Capture the cell that displays the provided text and extract its (X, Y) central coordinate. 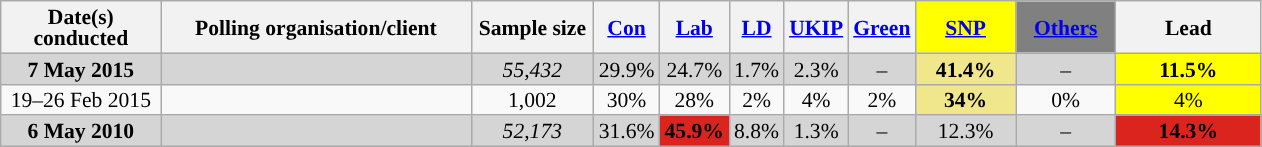
14.3% (1188, 132)
1.7% (756, 68)
Lab (694, 27)
41.4% (965, 68)
52,173 (532, 132)
Green (882, 27)
2.3% (816, 68)
45.9% (694, 132)
31.6% (627, 132)
Lead (1188, 27)
12.3% (965, 132)
Polling organisation/client (316, 27)
8.8% (756, 132)
SNP (965, 27)
19–26 Feb 2015 (81, 100)
Sample size (532, 27)
6 May 2010 (81, 132)
28% (694, 100)
34% (965, 100)
55,432 (532, 68)
24.7% (694, 68)
30% (627, 100)
LD (756, 27)
0% (1066, 100)
UKIP (816, 27)
Con (627, 27)
1.3% (816, 132)
29.9% (627, 68)
1,002 (532, 100)
Date(s)conducted (81, 27)
11.5% (1188, 68)
Others (1066, 27)
7 May 2015 (81, 68)
